Capture the cell that displays the provided text and extract its [X, Y] central coordinate. 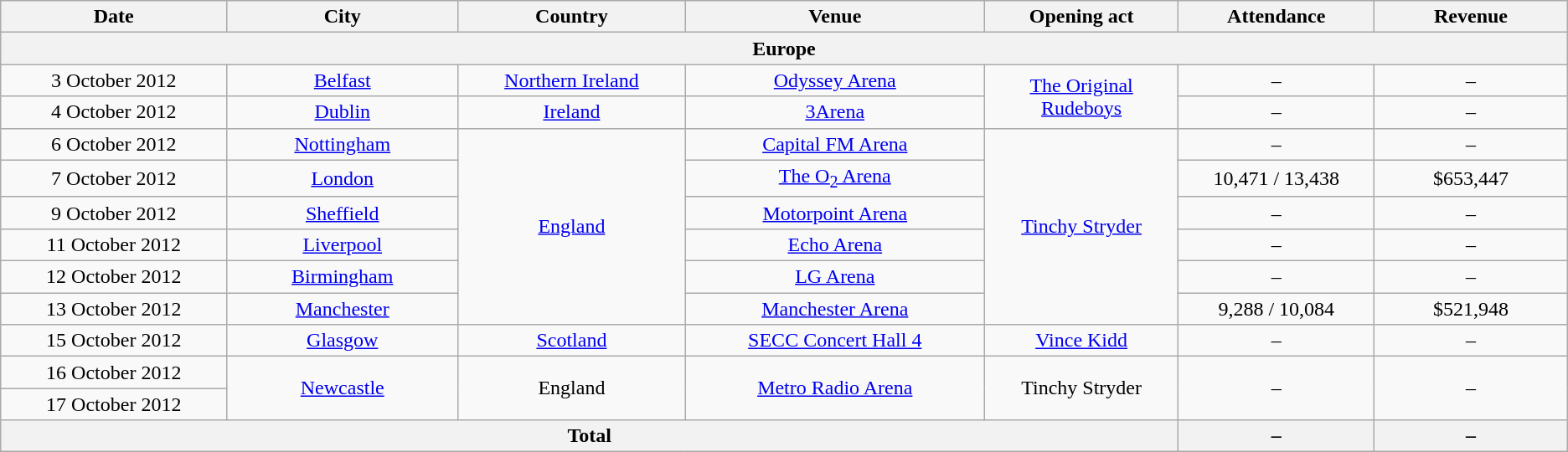
6 October 2012 [114, 144]
9,288 / 10,084 [1277, 309]
Dublin [343, 112]
$521,948 [1471, 309]
Metro Radio Arena [834, 388]
Glasgow [343, 341]
Birmingham [343, 277]
Manchester [343, 309]
Ireland [571, 112]
3 October 2012 [114, 80]
London [343, 178]
Belfast [343, 80]
9 October 2012 [114, 213]
12 October 2012 [114, 277]
City [343, 17]
13 October 2012 [114, 309]
Scotland [571, 341]
Capital FM Arena [834, 144]
Country [571, 17]
Venue [834, 17]
Opening act [1082, 17]
16 October 2012 [114, 372]
Odyssey Arena [834, 80]
Revenue [1471, 17]
11 October 2012 [114, 244]
4 October 2012 [114, 112]
LG Arena [834, 277]
7 October 2012 [114, 178]
3Arena [834, 112]
10,471 / 13,438 [1277, 178]
$653,447 [1471, 178]
Echo Arena [834, 244]
SECC Concert Hall 4 [834, 341]
Attendance [1277, 17]
Date [114, 17]
17 October 2012 [114, 404]
Total [590, 436]
15 October 2012 [114, 341]
The Original Rudeboys [1082, 96]
Vince Kidd [1082, 341]
Motorpoint Arena [834, 213]
Manchester Arena [834, 309]
Northern Ireland [571, 80]
The O2 Arena [834, 178]
Nottingham [343, 144]
Europe [784, 49]
Liverpool [343, 244]
Sheffield [343, 213]
Newcastle [343, 388]
